Identify which cell holds the provided text, then report its [x, y] central coordinate. 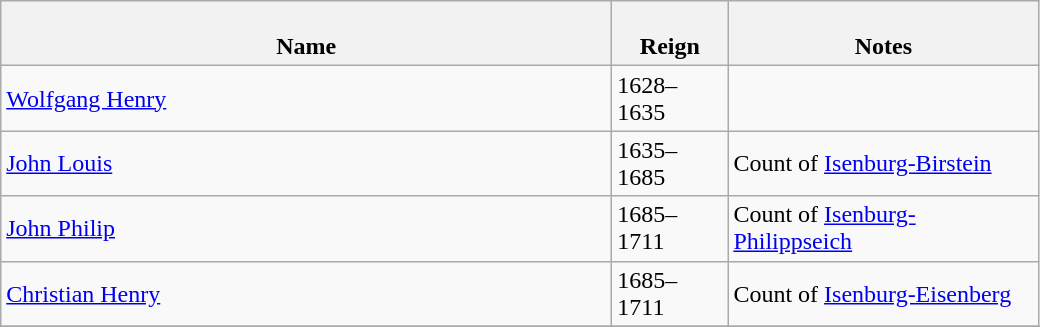
1628–1635 [670, 98]
Christian Henry [306, 294]
Wolfgang Henry [306, 98]
Count of Isenburg-Birstein [884, 164]
Count of Isenburg-Philippseich [884, 228]
John Louis [306, 164]
Reign [670, 34]
Count of Isenburg-Eisenberg [884, 294]
1635–1685 [670, 164]
Name [306, 34]
Notes [884, 34]
John Philip [306, 228]
